Return the (X, Y) coordinate for the center point of the cell that contains the specified text.  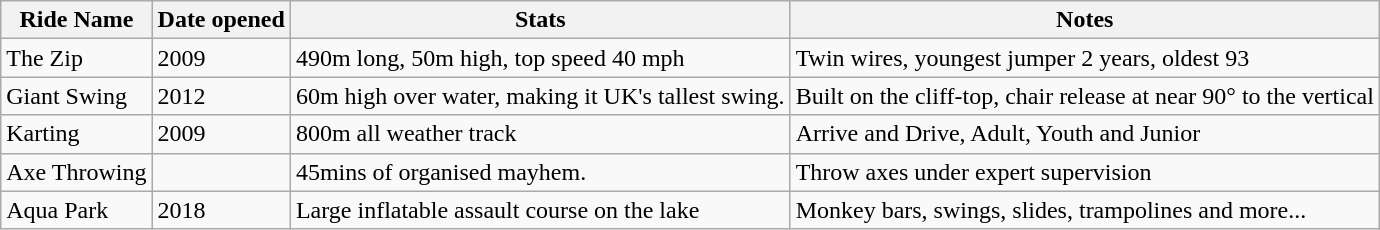
The Zip (76, 58)
Stats (540, 20)
Built on the cliff-top, chair release at near 90° to the vertical (1084, 96)
Twin wires, youngest jumper 2 years, oldest 93 (1084, 58)
Large inflatable assault course on the lake (540, 210)
2018 (221, 210)
Karting (76, 134)
Giant Swing (76, 96)
Date opened (221, 20)
490m long, 50m high, top speed 40 mph (540, 58)
Monkey bars, swings, slides, trampolines and more... (1084, 210)
2012 (221, 96)
Throw axes under expert supervision (1084, 172)
Aqua Park (76, 210)
Ride Name (76, 20)
Arrive and Drive, Adult, Youth and Junior (1084, 134)
45mins of organised mayhem. (540, 172)
60m high over water, making it UK's tallest swing. (540, 96)
Notes (1084, 20)
800m all weather track (540, 134)
Axe Throwing (76, 172)
